Pinpoint the cell where the given text exists, returning its (X, Y) midpoint coordinate. 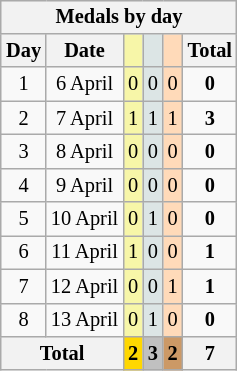
6 (24, 253)
Medals by day (119, 17)
Date (84, 51)
5 (24, 219)
11 April (84, 253)
13 April (84, 320)
10 April (84, 219)
7 April (84, 118)
6 April (84, 84)
8 (24, 320)
12 April (84, 286)
9 April (84, 185)
Day (24, 51)
8 April (84, 152)
4 (24, 185)
